Search for the cell housing the specified text and yield its (x, y) center coordinate. 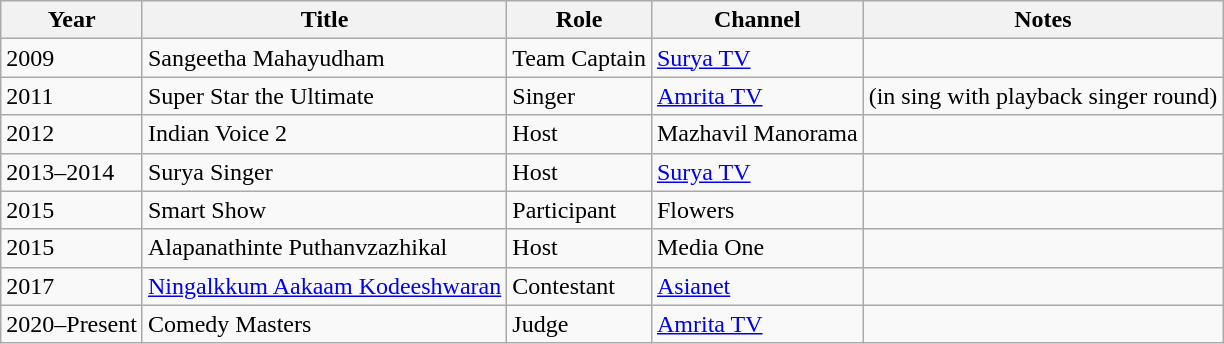
Super Star the Ultimate (324, 96)
2020–Present (72, 324)
2017 (72, 286)
Smart Show (324, 210)
2009 (72, 58)
Media One (757, 248)
Alapanathinte Puthanvzazhikal (324, 248)
Surya Singer (324, 172)
Participant (580, 210)
Role (580, 20)
Channel (757, 20)
Comedy Masters (324, 324)
Flowers (757, 210)
Year (72, 20)
Title (324, 20)
Singer (580, 96)
Sangeetha Mahayudham (324, 58)
Indian Voice 2 (324, 134)
Mazhavil Manorama (757, 134)
2011 (72, 96)
Notes (1043, 20)
2013–2014 (72, 172)
Team Captain (580, 58)
Contestant (580, 286)
Asianet (757, 286)
(in sing with playback singer round) (1043, 96)
Ningalkkum Aakaam Kodeeshwaran (324, 286)
2012 (72, 134)
Judge (580, 324)
